Scan for the cell matching the given text and deliver its [x, y] coordinate at center. 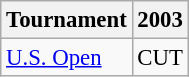
U.S. Open [66, 58]
CUT [160, 58]
2003 [160, 20]
Tournament [66, 20]
